Scan for the cell matching the given text and deliver its [X, Y] coordinate at center. 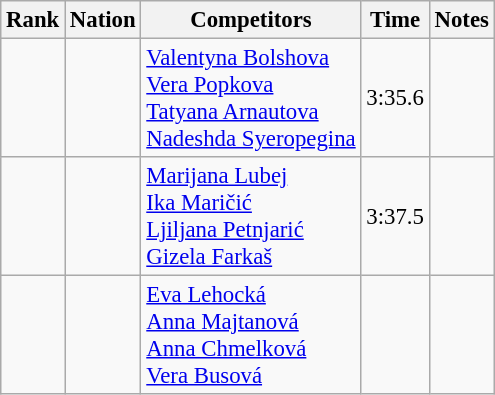
3:35.6 [395, 98]
Valentyna BolshovaVera PopkovaTatyana ArnautovaNadeshda Syeropegina [251, 98]
Rank [33, 20]
Eva LehockáAnna MajtanováAnna ChmelkováVera Busová [251, 336]
Time [395, 20]
3:37.5 [395, 216]
Notes [462, 20]
Competitors [251, 20]
Nation [103, 20]
Marijana LubejIka MaričićLjiljana PetnjarićGizela Farkaš [251, 216]
